Scan for the cell matching the given text and deliver its [x, y] coordinate at center. 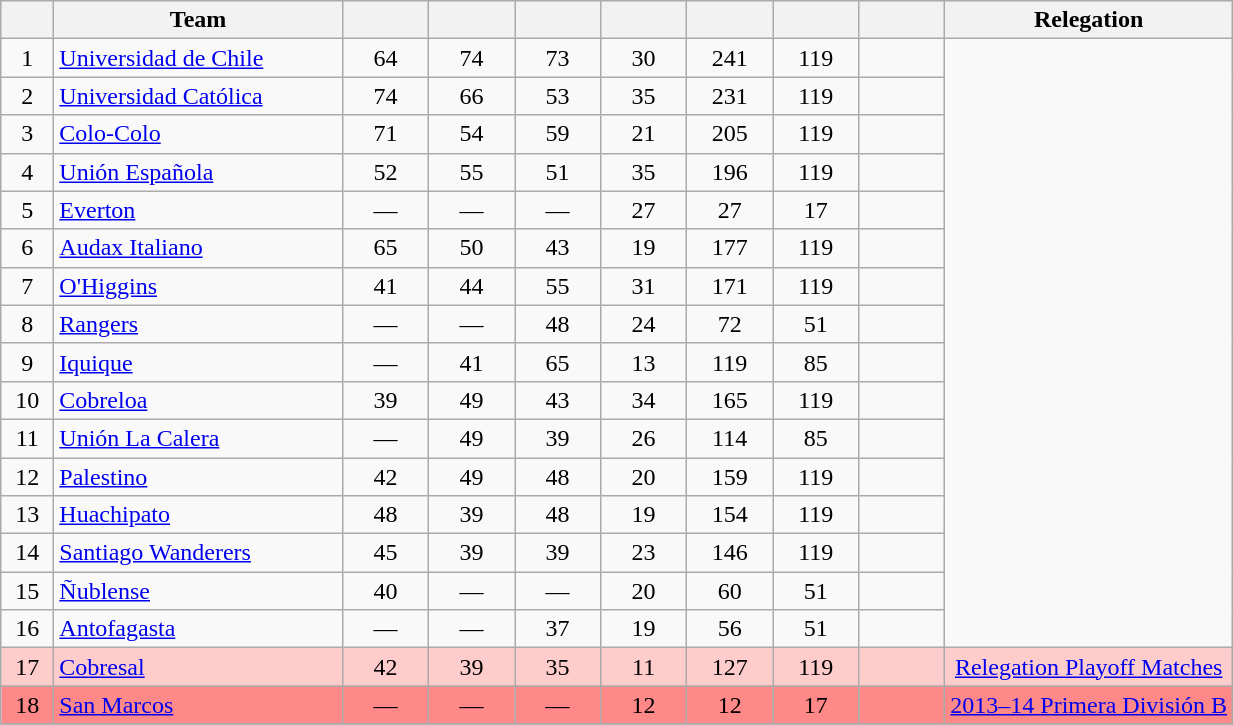
146 [730, 553]
40 [385, 591]
44 [471, 286]
Rangers [198, 324]
165 [730, 400]
241 [730, 58]
64 [385, 58]
O'Higgins [198, 286]
177 [730, 248]
Santiago Wanderers [198, 553]
24 [644, 324]
4 [28, 172]
114 [730, 438]
1 [28, 58]
54 [471, 134]
2 [28, 96]
23 [644, 553]
Huachipato [198, 515]
37 [557, 629]
50 [471, 248]
9 [28, 362]
Audax Italiano [198, 248]
3 [28, 134]
Unión Española [198, 172]
31 [644, 286]
Relegation [1089, 20]
30 [644, 58]
159 [730, 477]
Relegation Playoff Matches [1089, 667]
21 [644, 134]
Universidad de Chile [198, 58]
Ñublense [198, 591]
Colo-Colo [198, 134]
196 [730, 172]
Palestino [198, 477]
53 [557, 96]
16 [28, 629]
Cobresal [198, 667]
6 [28, 248]
10 [28, 400]
Iquique [198, 362]
56 [730, 629]
52 [385, 172]
205 [730, 134]
66 [471, 96]
171 [730, 286]
8 [28, 324]
5 [28, 210]
7 [28, 286]
45 [385, 553]
71 [385, 134]
59 [557, 134]
18 [28, 705]
14 [28, 553]
Universidad Católica [198, 96]
2013–14 Primera División B [1089, 705]
San Marcos [198, 705]
Unión La Calera [198, 438]
15 [28, 591]
60 [730, 591]
127 [730, 667]
Team [198, 20]
231 [730, 96]
Everton [198, 210]
73 [557, 58]
72 [730, 324]
26 [644, 438]
34 [644, 400]
Antofagasta [198, 629]
154 [730, 515]
Cobreloa [198, 400]
